Find where the given text appears and provide that cell's center as [X, Y] coordinate. 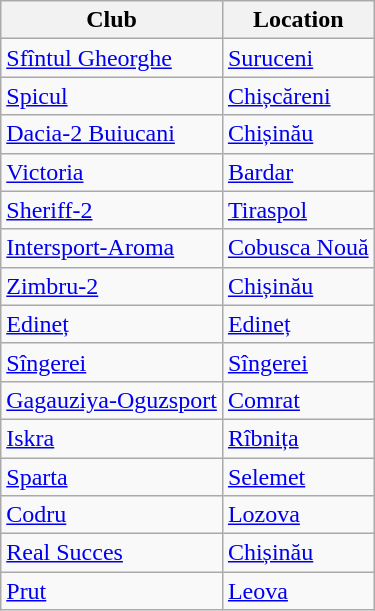
Iskra [112, 438]
Codru [112, 515]
Sfîntul Gheorghe [112, 58]
Club [112, 20]
Selemet [298, 477]
Tiraspol [298, 210]
Victoria [112, 172]
Comrat [298, 400]
Chișcăreni [298, 96]
Gagauziya-Oguzsport [112, 400]
Spicul [112, 96]
Sheriff-2 [112, 210]
Zimbru-2 [112, 286]
Lozova [298, 515]
Cobusca Nouă [298, 248]
Sparta [112, 477]
Prut [112, 591]
Location [298, 20]
Intersport-Aroma [112, 248]
Rîbnița [298, 438]
Bardar [298, 172]
Real Succes [112, 553]
Dacia-2 Buiucani [112, 134]
Suruceni [298, 58]
Leova [298, 591]
